Extract the (X, Y) coordinate from the center of the cell holding the provided text.  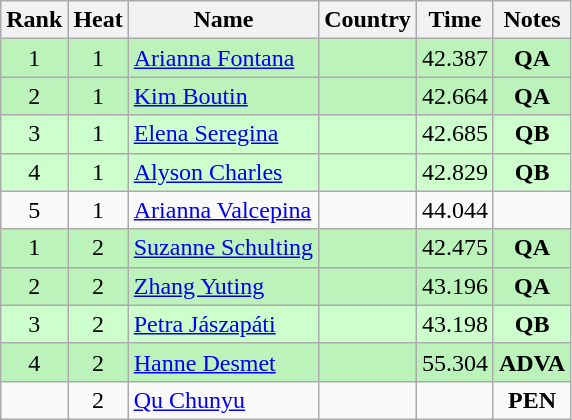
Notes (532, 20)
Country (368, 20)
ADVA (532, 362)
Heat (98, 20)
55.304 (454, 362)
Elena Seregina (223, 134)
42.685 (454, 134)
Alyson Charles (223, 172)
Arianna Valcepina (223, 210)
42.664 (454, 96)
42.829 (454, 172)
42.387 (454, 58)
43.196 (454, 286)
Time (454, 20)
Name (223, 20)
Hanne Desmet (223, 362)
Zhang Yuting (223, 286)
Petra Jászapáti (223, 324)
Kim Boutin (223, 96)
5 (34, 210)
Rank (34, 20)
43.198 (454, 324)
Qu Chunyu (223, 400)
44.044 (454, 210)
42.475 (454, 248)
PEN (532, 400)
Arianna Fontana (223, 58)
Suzanne Schulting (223, 248)
